Detect which cell encompasses the target text, then output its [x, y] center coordinate. 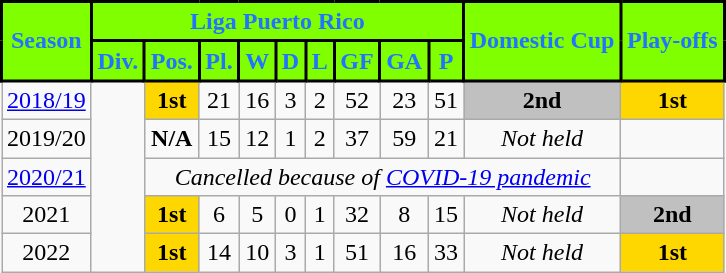
32 [357, 215]
GF [357, 61]
Domestic Cup [542, 42]
59 [404, 138]
Season [47, 42]
Pos. [172, 61]
5 [258, 215]
L [320, 61]
Pl. [219, 61]
2021 [47, 215]
Play-offs [672, 42]
P [446, 61]
W [258, 61]
2020/21 [47, 177]
8 [404, 215]
2022 [47, 253]
10 [258, 253]
Div. [118, 61]
N/A [172, 138]
52 [357, 100]
12 [258, 138]
GA [404, 61]
0 [291, 215]
23 [404, 100]
6 [219, 215]
D [291, 61]
37 [357, 138]
14 [219, 253]
33 [446, 253]
2018/19 [47, 100]
2019/20 [47, 138]
Cancelled because of COVID-19 pandemic [382, 177]
Liga Puerto Rico [277, 22]
